Output the [X, Y] coordinate of the center of the cell containing the given text.  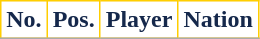
Pos. [74, 20]
No. [24, 20]
Player [139, 20]
Nation [218, 20]
